Search for the cell housing the specified text and yield its (X, Y) center coordinate. 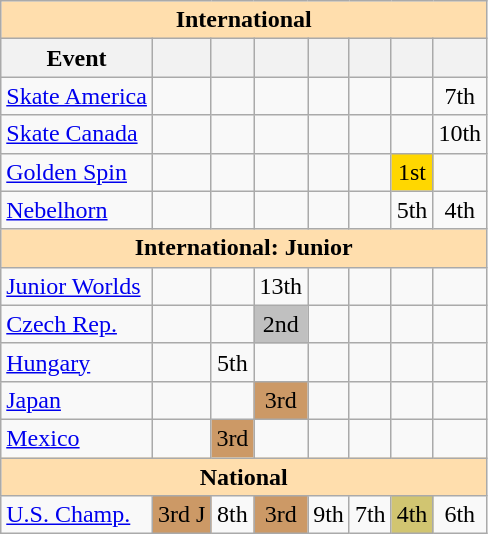
International (244, 20)
U.S. Champ. (77, 515)
1st (412, 172)
2nd (281, 324)
Czech Rep. (77, 324)
National (244, 477)
Event (77, 58)
Skate Canada (77, 134)
Hungary (77, 362)
Japan (77, 400)
10th (460, 134)
Skate America (77, 96)
Golden Spin (77, 172)
International: Junior (244, 248)
6th (460, 515)
Mexico (77, 438)
8th (232, 515)
Nebelhorn (77, 210)
9th (329, 515)
3rd J (181, 515)
Junior Worlds (77, 286)
13th (281, 286)
